Detect which cell encompasses the target text, then output its [X, Y] center coordinate. 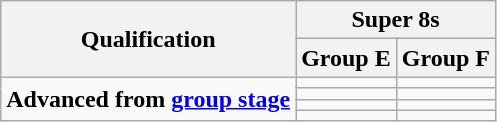
Group F [446, 58]
Advanced from group stage [148, 99]
Super 8s [396, 20]
Qualification [148, 39]
Group E [346, 58]
